Pinpoint the cell where the given text exists, returning its (X, Y) midpoint coordinate. 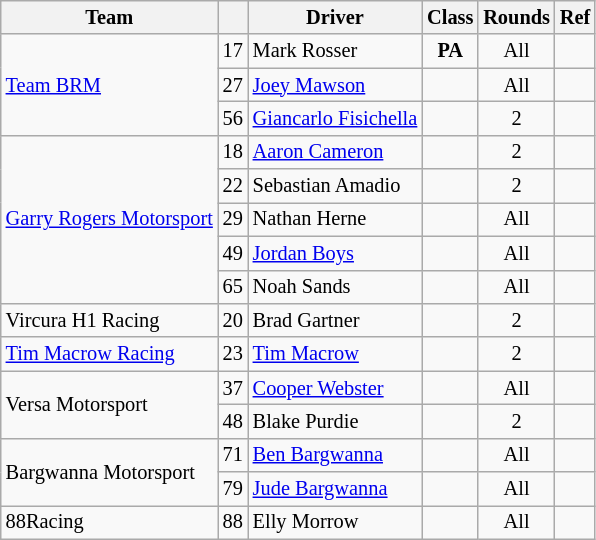
Noah Sands (335, 287)
Aaron Cameron (335, 152)
Cooper Webster (335, 388)
Mark Rosser (335, 51)
Brad Gartner (335, 320)
27 (233, 85)
88Racing (110, 522)
Tim Macrow (335, 354)
Tim Macrow Racing (110, 354)
22 (233, 186)
Bargwanna Motorsport (110, 472)
23 (233, 354)
Elly Morrow (335, 522)
Vircura H1 Racing (110, 320)
Versa Motorsport (110, 404)
20 (233, 320)
PA (450, 51)
Jude Bargwanna (335, 489)
Nathan Herne (335, 219)
Blake Purdie (335, 421)
Team (110, 17)
18 (233, 152)
65 (233, 287)
Team BRM (110, 84)
49 (233, 253)
56 (233, 118)
Giancarlo Fisichella (335, 118)
Jordan Boys (335, 253)
Rounds (516, 17)
Garry Rogers Motorsport (110, 219)
17 (233, 51)
79 (233, 489)
29 (233, 219)
48 (233, 421)
88 (233, 522)
Driver (335, 17)
37 (233, 388)
Joey Mawson (335, 85)
Ref (575, 17)
Sebastian Amadio (335, 186)
71 (233, 455)
Class (450, 17)
Ben Bargwanna (335, 455)
